Return the (x, y) coordinate for the center point of the cell that contains the specified text.  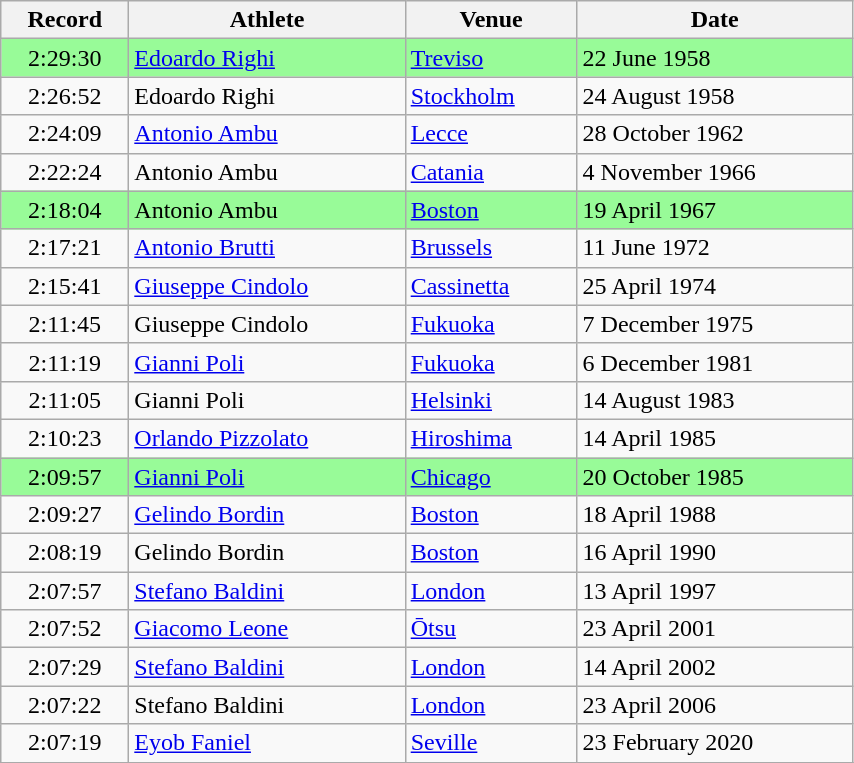
Giacomo Leone (267, 629)
Antonio Brutti (267, 248)
23 February 2020 (714, 743)
18 April 1988 (714, 515)
13 April 1997 (714, 591)
19 April 1967 (714, 210)
2:29:30 (65, 58)
2:09:57 (65, 477)
14 August 1983 (714, 400)
2:11:19 (65, 362)
Venue (491, 20)
2:26:52 (65, 96)
Catania (491, 172)
Lecce (491, 134)
23 April 2006 (714, 705)
Record (65, 20)
7 December 1975 (714, 324)
20 October 1985 (714, 477)
14 April 2002 (714, 667)
Date (714, 20)
2:22:24 (65, 172)
2:15:41 (65, 286)
Helsinki (491, 400)
2:07:29 (65, 667)
11 June 1972 (714, 248)
4 November 1966 (714, 172)
Ōtsu (491, 629)
2:18:04 (65, 210)
22 June 1958 (714, 58)
Seville (491, 743)
Eyob Faniel (267, 743)
2:10:23 (65, 438)
Treviso (491, 58)
Orlando Pizzolato (267, 438)
2:07:22 (65, 705)
2:07:52 (65, 629)
2:11:05 (65, 400)
2:08:19 (65, 553)
Stockholm (491, 96)
25 April 1974 (714, 286)
Cassinetta (491, 286)
Athlete (267, 20)
2:09:27 (65, 515)
Chicago (491, 477)
6 December 1981 (714, 362)
23 April 2001 (714, 629)
Hiroshima (491, 438)
2:24:09 (65, 134)
2:11:45 (65, 324)
28 October 1962 (714, 134)
2:17:21 (65, 248)
Brussels (491, 248)
2:07:19 (65, 743)
14 April 1985 (714, 438)
24 August 1958 (714, 96)
2:07:57 (65, 591)
16 April 1990 (714, 553)
